Find where the given text appears and provide that cell's center as [X, Y] coordinate. 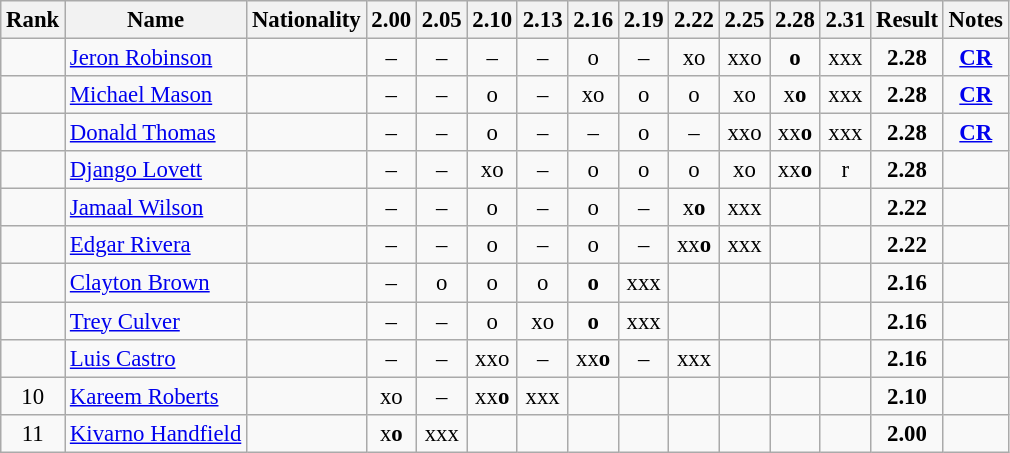
Notes [976, 20]
Jeron Robinson [156, 58]
2.31 [845, 20]
2.05 [442, 20]
Michael Mason [156, 95]
Jamaal Wilson [156, 208]
Kivarno Handfield [156, 433]
10 [33, 396]
Result [908, 20]
Kareem Roberts [156, 396]
2.13 [542, 20]
Nationality [306, 20]
r [845, 170]
Donald Thomas [156, 133]
Trey Culver [156, 321]
Django Lovett [156, 170]
Name [156, 20]
Rank [33, 20]
Edgar Rivera [156, 245]
2.19 [643, 20]
Luis Castro [156, 358]
11 [33, 433]
Clayton Brown [156, 283]
2.25 [744, 20]
